Search for the cell housing the specified text and yield its (X, Y) center coordinate. 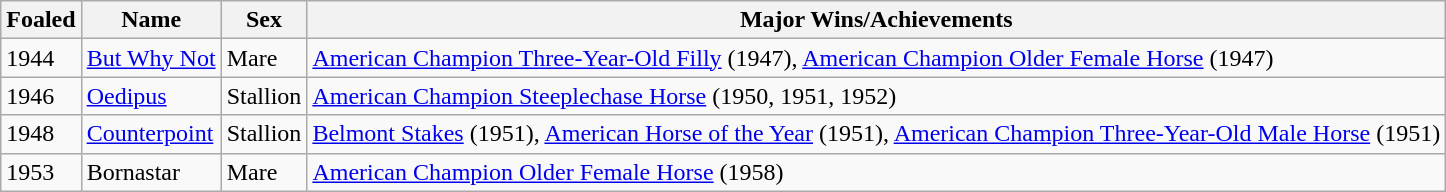
American Champion Steeplechase Horse (1950, 1951, 1952) (876, 96)
American Champion Older Female Horse (1958) (876, 172)
Belmont Stakes (1951), American Horse of the Year (1951), American Champion Three-Year-Old Male Horse (1951) (876, 134)
Sex (264, 20)
Bornastar (151, 172)
1946 (41, 96)
Oedipus (151, 96)
Foaled (41, 20)
Name (151, 20)
Counterpoint (151, 134)
Major Wins/Achievements (876, 20)
But Why Not (151, 58)
1948 (41, 134)
1953 (41, 172)
American Champion Three-Year-Old Filly (1947), American Champion Older Female Horse (1947) (876, 58)
1944 (41, 58)
